Determine the (X, Y) coordinate at the center of the cell enclosing the given text.  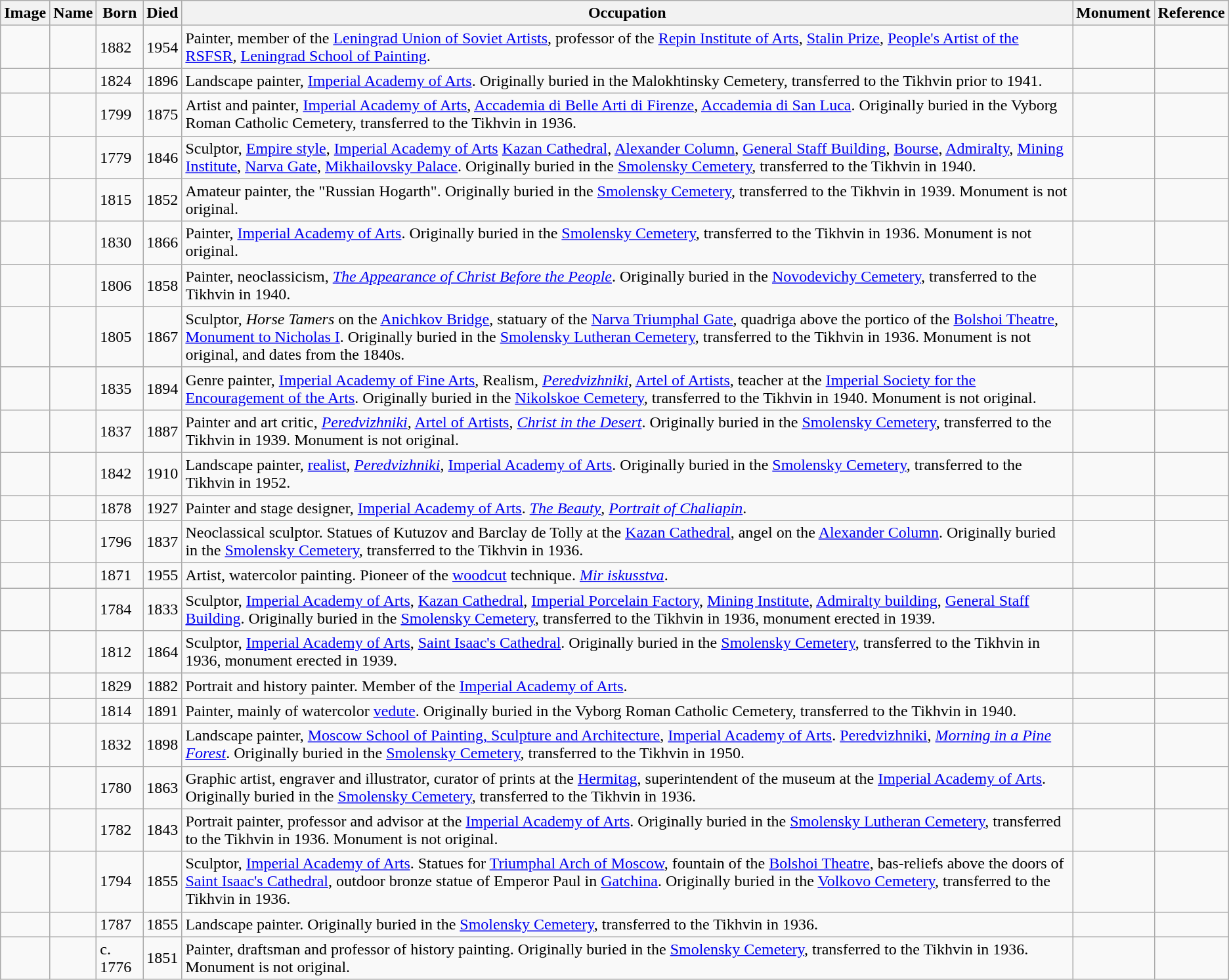
c. 1776 (119, 958)
1955 (163, 576)
1832 (119, 744)
1851 (163, 958)
Born (119, 13)
1824 (119, 81)
Landscape painter. Originally buried in the Smolensky Cemetery, transferred to the Tikhvin in 1936. (628, 924)
1846 (163, 158)
Portrait and history painter. Member of the Imperial Academy of Arts. (628, 686)
1833 (163, 609)
1896 (163, 81)
1843 (163, 830)
1779 (119, 158)
1794 (119, 882)
1954 (163, 47)
1787 (119, 924)
1799 (119, 114)
1784 (119, 609)
1812 (119, 652)
Painter, mainly of watercolor vedute. Originally buried in the Vyborg Roman Catholic Cemetery, transferred to the Tikhvin in 1940. (628, 711)
1871 (119, 576)
1796 (119, 542)
1863 (163, 788)
1830 (119, 243)
1805 (119, 337)
1852 (163, 200)
1867 (163, 337)
1894 (163, 389)
1866 (163, 243)
1878 (119, 507)
1864 (163, 652)
Artist, watercolor painting. Pioneer of the woodcut technique. Mir iskusstva. (628, 576)
1910 (163, 474)
Image (25, 13)
1814 (119, 711)
1806 (119, 285)
1927 (163, 507)
1782 (119, 830)
Landscape painter, realist, Peredvizhniki, Imperial Academy of Arts. Originally buried in the Smolensky Cemetery, transferred to the Tikhvin in 1952. (628, 474)
Landscape painter, Imperial Academy of Arts. Originally buried in the Malokhtinsky Cemetery, transferred to the Tikhvin prior to 1941. (628, 81)
Occupation (628, 13)
Painter, Imperial Academy of Arts. Originally buried in the Smolensky Cemetery, transferred to the Tikhvin in 1936. Monument is not original. (628, 243)
Amateur painter, the "Russian Hogarth". Originally buried in the Smolensky Cemetery, transferred to the Tikhvin in 1939. Monument is not original. (628, 200)
Monument (1113, 13)
1780 (119, 788)
1858 (163, 285)
1835 (119, 389)
Name (74, 13)
1898 (163, 744)
1829 (119, 686)
Died (163, 13)
1887 (163, 431)
Painter and stage designer, Imperial Academy of Arts. The Beauty, Portrait of Chaliapin. (628, 507)
1815 (119, 200)
1891 (163, 711)
1875 (163, 114)
Reference (1191, 13)
1842 (119, 474)
